Locate the cell with the specified text and output its (X, Y) center coordinate. 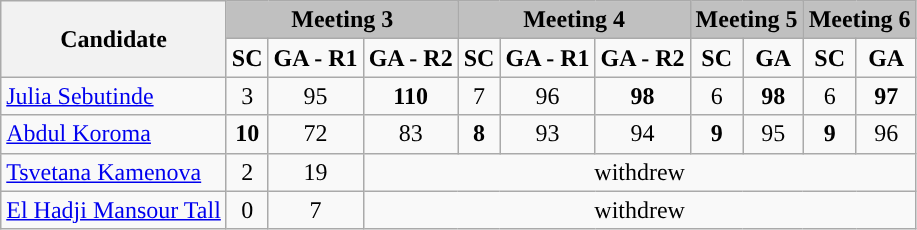
110 (410, 96)
Candidate (114, 39)
83 (410, 134)
94 (642, 134)
Abdul Koroma (114, 134)
Meeting 5 (746, 20)
93 (548, 134)
Julia Sebutinde (114, 96)
0 (247, 210)
10 (247, 134)
Meeting 4 (574, 20)
2 (247, 172)
72 (316, 134)
Meeting 3 (342, 20)
El Hadji Mansour Tall (114, 210)
19 (316, 172)
Tsvetana Kamenova (114, 172)
97 (886, 96)
Meeting 6 (860, 20)
8 (479, 134)
3 (247, 96)
